Identify which cell holds the provided text, then report its [x, y] central coordinate. 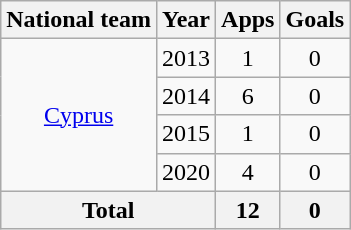
National team [79, 20]
Total [108, 210]
12 [248, 210]
2020 [186, 172]
Goals [315, 20]
Apps [248, 20]
4 [248, 172]
Cyprus [79, 115]
2014 [186, 96]
6 [248, 96]
2013 [186, 58]
2015 [186, 134]
Year [186, 20]
